Identify which cell holds the provided text, then report its [X, Y] central coordinate. 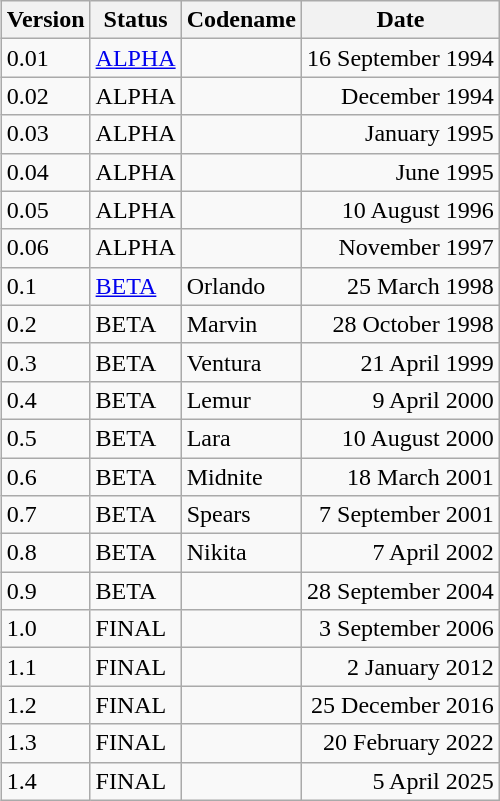
Midnite [241, 477]
Codename [241, 20]
10 August 1996 [401, 210]
0.9 [46, 591]
1.0 [46, 629]
Nikita [241, 553]
0.8 [46, 553]
June 1995 [401, 172]
0.6 [46, 477]
25 December 2016 [401, 705]
Orlando [241, 286]
Marvin [241, 324]
21 April 1999 [401, 362]
Lemur [241, 400]
1.4 [46, 781]
January 1995 [401, 134]
Version [46, 20]
December 1994 [401, 96]
0.02 [46, 96]
7 April 2002 [401, 553]
0.06 [46, 248]
November 1997 [401, 248]
9 April 2000 [401, 400]
25 March 1998 [401, 286]
1.2 [46, 705]
Spears [241, 515]
0.1 [46, 286]
10 August 2000 [401, 438]
0.01 [46, 58]
0.05 [46, 210]
1.1 [46, 667]
18 March 2001 [401, 477]
Status [136, 20]
0.7 [46, 515]
7 September 2001 [401, 515]
5 April 2025 [401, 781]
3 September 2006 [401, 629]
28 September 2004 [401, 591]
Ventura [241, 362]
0.04 [46, 172]
0.03 [46, 134]
0.5 [46, 438]
1.3 [46, 743]
Lara [241, 438]
0.3 [46, 362]
20 February 2022 [401, 743]
0.4 [46, 400]
Date [401, 20]
2 January 2012 [401, 667]
16 September 1994 [401, 58]
28 October 1998 [401, 324]
0.2 [46, 324]
